Detect which cell encompasses the target text, then output its (X, Y) center coordinate. 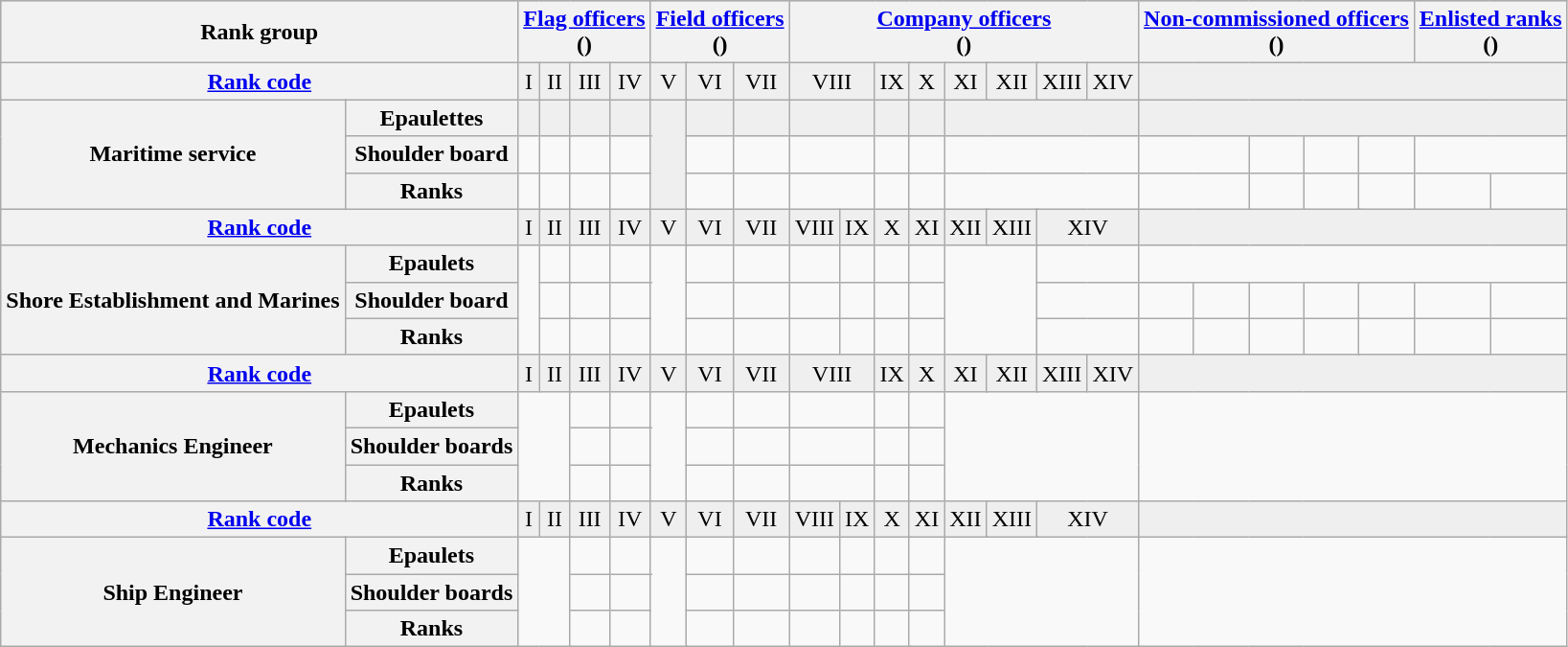
Enlisted ranks() (1490, 33)
Maritime service (172, 154)
Shore Establishment and Marines (172, 300)
Company officers() (964, 33)
Flag officers() (584, 33)
Mechanics Engineer (172, 446)
Field officers() (720, 33)
Rank group (260, 33)
Non-commissioned officers() (1277, 33)
Ship Engineer (172, 592)
Epaulettes (431, 118)
